From the cell containing the given text, extract its center point as (x, y) coordinate. 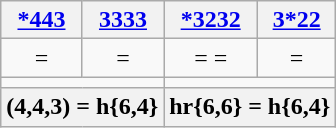
3*22 (297, 20)
*443 (42, 20)
3333 (122, 20)
= = (211, 58)
*3232 (211, 20)
hr{6,6} = h{6,4} (250, 107)
(4,4,3) = h{6,4} (82, 107)
